Provide the (x, y) coordinate of the cell's center where the given text is located.  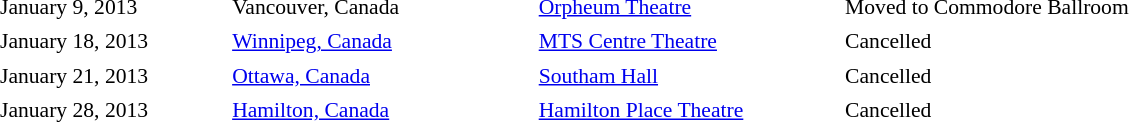
MTS Centre Theatre (688, 42)
Winnipeg, Canada (381, 42)
Southam Hall (688, 76)
Ottawa, Canada (381, 76)
